Find where the given text appears and provide that cell's center as [X, Y] coordinate. 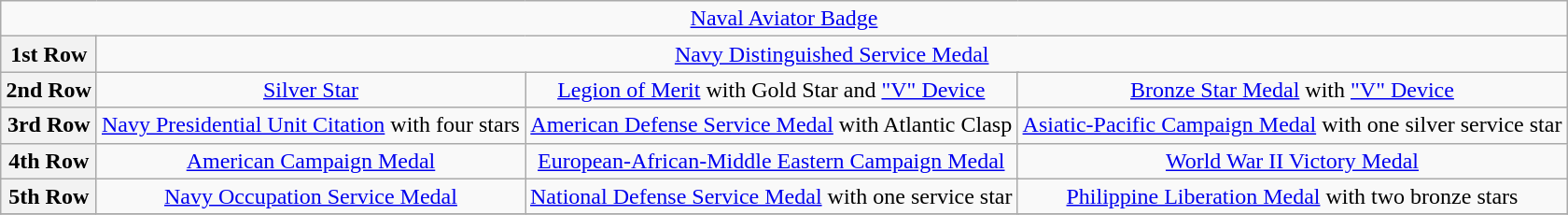
Silver Star [310, 90]
Philippine Liberation Medal with two bronze stars [1292, 196]
Navy Presidential Unit Citation with four stars [310, 125]
Bronze Star Medal with "V" Device [1292, 90]
European-African-Middle Eastern Campaign Medal [771, 161]
2nd Row [49, 90]
Navy Distinguished Service Medal [831, 54]
Navy Occupation Service Medal [310, 196]
1st Row [49, 54]
Asiatic-Pacific Campaign Medal with one silver service star [1292, 125]
Naval Aviator Badge [784, 19]
National Defense Service Medal with one service star [771, 196]
3rd Row [49, 125]
5th Row [49, 196]
American Campaign Medal [310, 161]
Legion of Merit with Gold Star and "V" Device [771, 90]
World War II Victory Medal [1292, 161]
American Defense Service Medal with Atlantic Clasp [771, 125]
4th Row [49, 161]
